Return (x, y) of the center of cell containing provided text 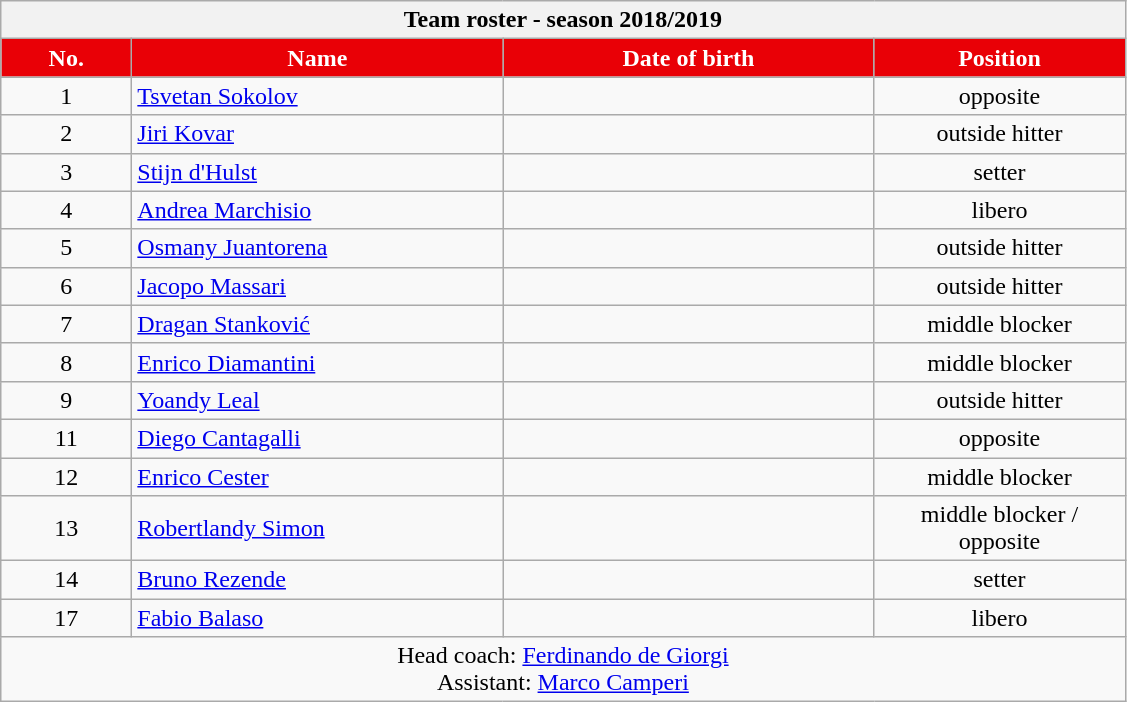
3 (66, 172)
Osmany Juantorena (318, 248)
Team roster - season 2018/2019 (563, 20)
11 (66, 438)
No. (66, 58)
9 (66, 400)
13 (66, 528)
Head coach: Ferdinando de GiorgiAssistant: Marco Camperi (563, 670)
middle blocker / opposite (1000, 528)
Jacopo Massari (318, 286)
12 (66, 477)
Jiri Kovar (318, 134)
Robertlandy Simon (318, 528)
Enrico Diamantini (318, 362)
Enrico Cester (318, 477)
8 (66, 362)
Position (1000, 58)
Fabio Balaso (318, 618)
Yoandy Leal (318, 400)
Diego Cantagalli (318, 438)
7 (66, 324)
Tsvetan Sokolov (318, 96)
4 (66, 210)
Bruno Rezende (318, 580)
Dragan Stanković (318, 324)
Name (318, 58)
14 (66, 580)
Stijn d'Hulst (318, 172)
Andrea Marchisio (318, 210)
6 (66, 286)
17 (66, 618)
1 (66, 96)
2 (66, 134)
5 (66, 248)
Date of birth (688, 58)
